Locate the cell with the specified text and output its [X, Y] center coordinate. 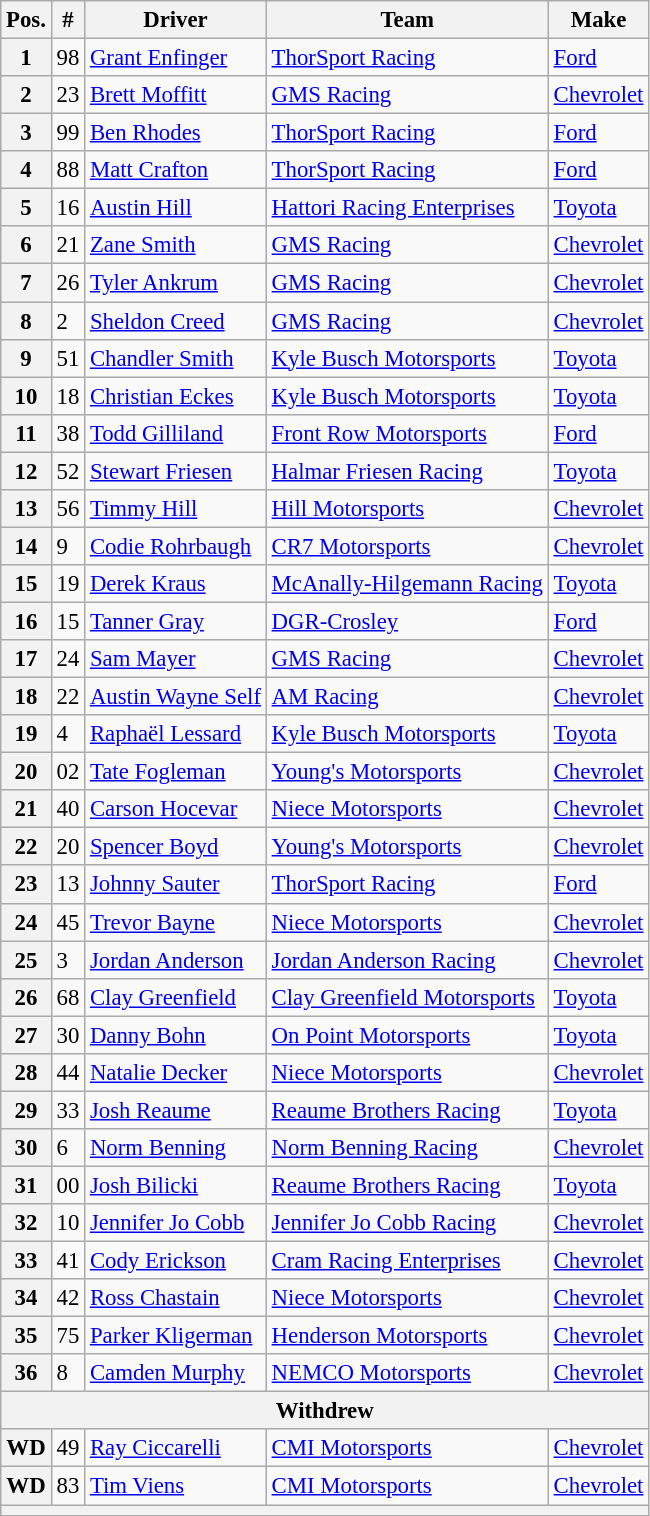
88 [68, 170]
Norm Benning [176, 1148]
Ben Rhodes [176, 133]
On Point Motorsports [407, 1035]
28 [26, 1073]
Make [598, 20]
Spencer Boyd [176, 847]
NEMCO Motorsports [407, 1373]
99 [68, 133]
Sheldon Creed [176, 321]
29 [26, 1110]
Sam Mayer [176, 659]
1 [26, 58]
31 [26, 1185]
35 [26, 1336]
Tanner Gray [176, 621]
11 [26, 433]
Driver [176, 20]
Camden Murphy [176, 1373]
Christian Eckes [176, 396]
Stewart Friesen [176, 471]
Norm Benning Racing [407, 1148]
Jennifer Jo Cobb [176, 1223]
Team [407, 20]
Clay Greenfield Motorsports [407, 997]
Trevor Bayne [176, 922]
Timmy Hill [176, 509]
McAnally-Hilgemann Racing [407, 584]
45 [68, 922]
68 [68, 997]
AM Racing [407, 697]
56 [68, 509]
Front Row Motorsports [407, 433]
00 [68, 1185]
12 [26, 471]
34 [26, 1298]
02 [68, 772]
Cram Racing Enterprises [407, 1261]
Natalie Decker [176, 1073]
98 [68, 58]
Halmar Friesen Racing [407, 471]
Tate Fogleman [176, 772]
44 [68, 1073]
Chandler Smith [176, 358]
# [68, 20]
Tim Viens [176, 1486]
27 [26, 1035]
Johnny Sauter [176, 885]
Brett Moffitt [176, 95]
Grant Enfinger [176, 58]
Derek Kraus [176, 584]
Zane Smith [176, 245]
49 [68, 1449]
CR7 Motorsports [407, 546]
42 [68, 1298]
Jordan Anderson [176, 960]
41 [68, 1261]
Pos. [26, 20]
Danny Bohn [176, 1035]
Raphaël Lessard [176, 734]
75 [68, 1336]
Clay Greenfield [176, 997]
52 [68, 471]
Todd Gilliland [176, 433]
36 [26, 1373]
Josh Bilicki [176, 1185]
38 [68, 433]
DGR-Crosley [407, 621]
Henderson Motorsports [407, 1336]
Austin Hill [176, 208]
40 [68, 809]
Jordan Anderson Racing [407, 960]
Hattori Racing Enterprises [407, 208]
51 [68, 358]
Ray Ciccarelli [176, 1449]
Hill Motorsports [407, 509]
83 [68, 1486]
Carson Hocevar [176, 809]
Parker Kligerman [176, 1336]
Ross Chastain [176, 1298]
Withdrew [325, 1411]
Tyler Ankrum [176, 283]
Josh Reaume [176, 1110]
Jennifer Jo Cobb Racing [407, 1223]
32 [26, 1223]
17 [26, 659]
Matt Crafton [176, 170]
7 [26, 283]
25 [26, 960]
14 [26, 546]
Codie Rohrbaugh [176, 546]
Cody Erickson [176, 1261]
Austin Wayne Self [176, 697]
5 [26, 208]
